Return the [x, y] coordinate for the center point of the cell that contains the specified text.  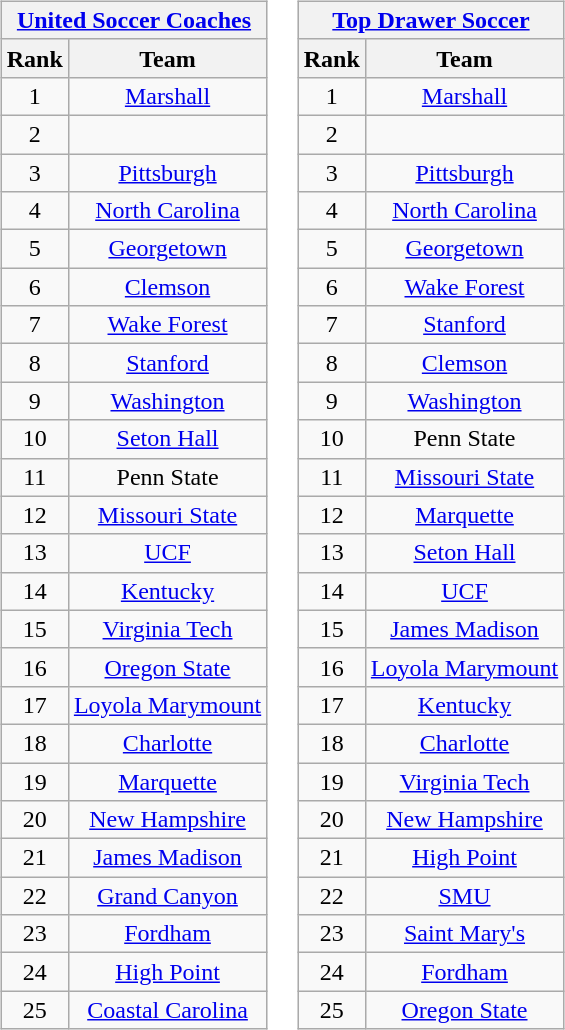
United Soccer Coaches [134, 20]
Coastal Carolina [167, 1010]
Saint Mary's [464, 934]
Top Drawer Soccer [430, 20]
Grand Canyon [167, 896]
SMU [464, 896]
